Determine the [X, Y] coordinate at the center of the cell enclosing the given text.  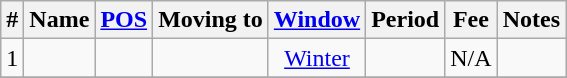
POS [124, 20]
N/A [471, 58]
# [12, 20]
Fee [471, 20]
Moving to [211, 20]
Period [406, 20]
Window [316, 20]
Notes [531, 20]
Winter [316, 58]
Name [60, 20]
1 [12, 58]
